Return (x, y) of the center of cell containing provided text 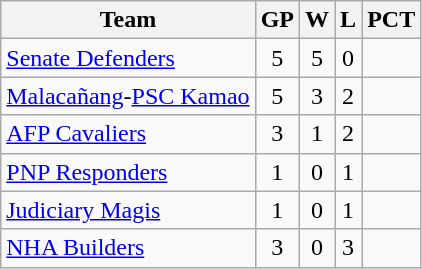
L (348, 20)
NHA Builders (128, 248)
Malacañang-PSC Kamao (128, 96)
Senate Defenders (128, 58)
GP (277, 20)
Judiciary Magis (128, 210)
PCT (392, 20)
PNP Responders (128, 172)
AFP Cavaliers (128, 134)
Team (128, 20)
W (316, 20)
